Return the (x, y) coordinate for the center point of the cell that contains the specified text.  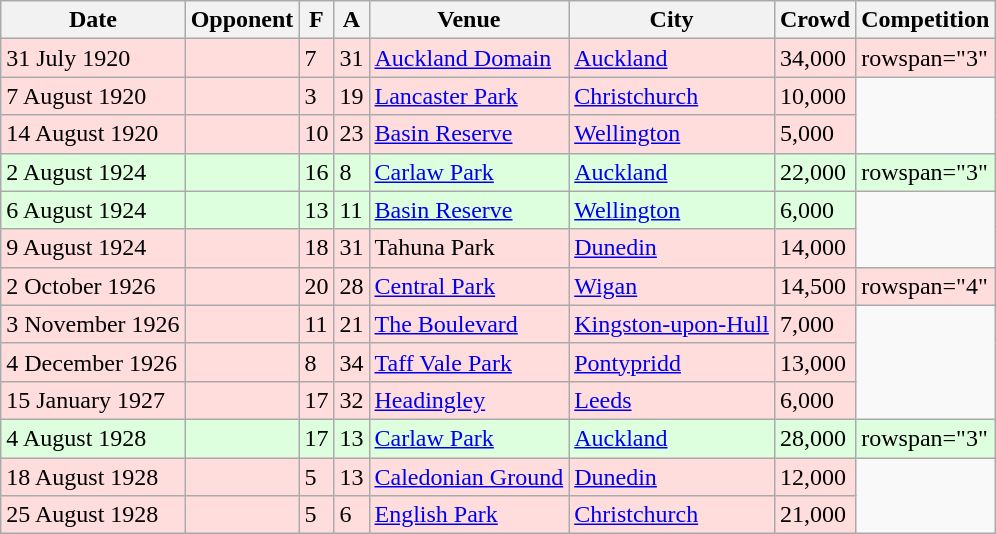
rowspan="4" (926, 286)
Headingley (469, 400)
14,500 (814, 286)
7 (316, 58)
14 August 1920 (93, 134)
14,000 (814, 248)
21 (352, 324)
13,000 (814, 362)
Central Park (469, 286)
Leeds (672, 400)
Tahuna Park (469, 248)
32 (352, 400)
21,000 (814, 515)
4 December 1926 (93, 362)
Pontypridd (672, 362)
Kingston-upon-Hull (672, 324)
9 August 1924 (93, 248)
34 (352, 362)
4 August 1928 (93, 438)
15 January 1927 (93, 400)
Date (93, 20)
The Boulevard (469, 324)
19 (352, 96)
7 August 1920 (93, 96)
25 August 1928 (93, 515)
6 (352, 515)
3 November 1926 (93, 324)
18 (316, 248)
Opponent (242, 20)
City (672, 20)
Crowd (814, 20)
23 (352, 134)
Competition (926, 20)
2 August 1924 (93, 172)
10 (316, 134)
28 (352, 286)
10,000 (814, 96)
16 (316, 172)
Caledonian Ground (469, 477)
F (316, 20)
28,000 (814, 438)
31 July 1920 (93, 58)
Lancaster Park (469, 96)
Venue (469, 20)
7,000 (814, 324)
English Park (469, 515)
20 (316, 286)
Wigan (672, 286)
34,000 (814, 58)
6 August 1924 (93, 210)
22,000 (814, 172)
5,000 (814, 134)
3 (316, 96)
Auckland Domain (469, 58)
A (352, 20)
12,000 (814, 477)
18 August 1928 (93, 477)
2 October 1926 (93, 286)
Taff Vale Park (469, 362)
